Determine the [X, Y] coordinate at the center of the cell enclosing the given text.  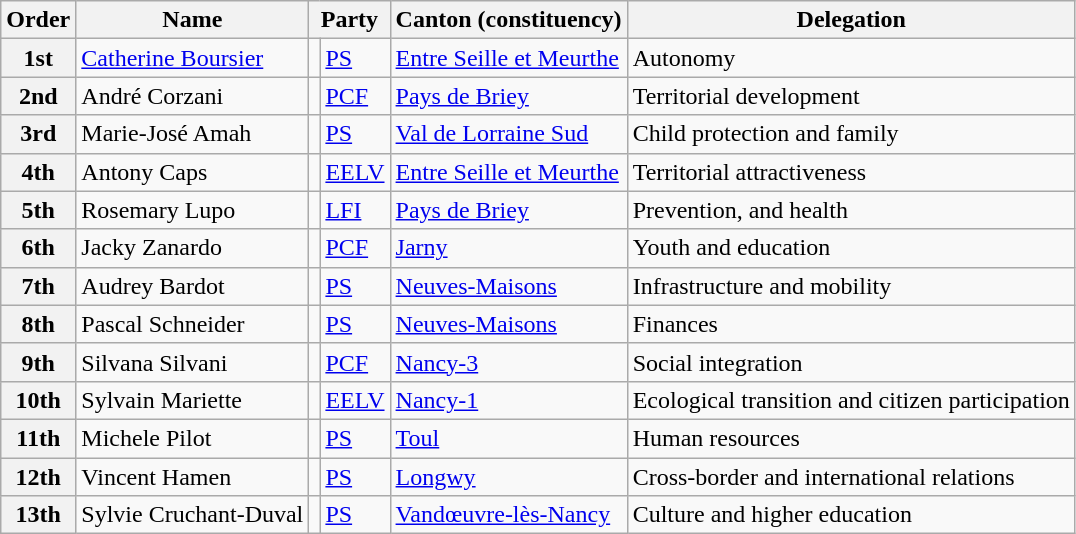
Silvana Silvani [192, 362]
Culture and higher education [851, 515]
Michele Pilot [192, 438]
Audrey Bardot [192, 286]
Social integration [851, 362]
Catherine Boursier [192, 58]
Jacky Zanardo [192, 248]
Val de Lorraine Sud [508, 134]
Jarny [508, 248]
1st [38, 58]
Territorial attractiveness [851, 172]
Sylvie Cruchant-Duval [192, 515]
Prevention, and health [851, 210]
Territorial development [851, 96]
Order [38, 20]
Marie-José Amah [192, 134]
3rd [38, 134]
12th [38, 477]
8th [38, 324]
6th [38, 248]
Nancy-1 [508, 400]
11th [38, 438]
10th [38, 400]
Antony Caps [192, 172]
Rosemary Lupo [192, 210]
Sylvain Mariette [192, 400]
Nancy-3 [508, 362]
Ecological transition and citizen participation [851, 400]
Toul [508, 438]
13th [38, 515]
Finances [851, 324]
Delegation [851, 20]
Infrastructure and mobility [851, 286]
Party [350, 20]
Child protection and family [851, 134]
Vincent Hamen [192, 477]
Cross-border and international relations [851, 477]
7th [38, 286]
2nd [38, 96]
Human resources [851, 438]
5th [38, 210]
4th [38, 172]
Longwy [508, 477]
Youth and education [851, 248]
André Corzani [192, 96]
LFI [355, 210]
Vandœuvre-lès-Nancy [508, 515]
Name [192, 20]
9th [38, 362]
Pascal Schneider [192, 324]
Autonomy [851, 58]
Canton (constituency) [508, 20]
